Search for the cell housing the specified text and yield its [x, y] center coordinate. 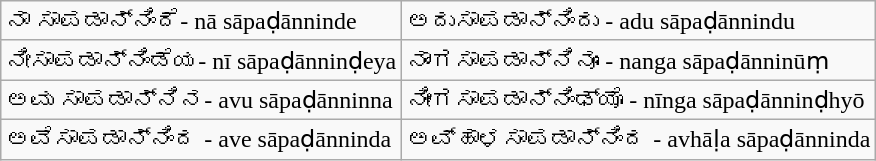
ಅದುಸಾಪಡಾನ್ನಿಂದು - adu sāpaḍānnindu [639, 21]
ಅವು ಸಾಪಡಾನ್ನಿನ- avu sāpaḍānninna [202, 100]
ಅವ್ಹಾಳಸಾಪಡಾನ್ನಿಂದ - avhāḷa sāpaḍānninda [639, 139]
ನೀಂಗಸಾಪಡಾನ್ನಿಂಢ್ಯೊ - nīnga sāpaḍānninḍhyō [639, 100]
ನಾ ಸಾಪಡಾನ್ನಿಂದೆ- nā sāpaḍānninde [202, 21]
ನೀಸಾಪಡಾನ್ನಿಂಡೆಯ- nī sāpaḍānninḍeya [202, 60]
ಅವೆಸಾಪಡಾನ್ನಿಂದ - ave sāpaḍānninda [202, 139]
ನಾಂಗಸಾಪಡಾನ್ನಿನೂಂ - nanga sāpaḍānninūṃ [639, 60]
